Search for the cell housing the specified text and yield its [X, Y] center coordinate. 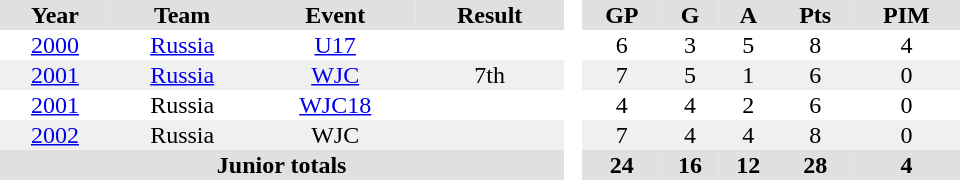
24 [622, 165]
U17 [335, 45]
GP [622, 15]
A [748, 15]
Team [182, 15]
7th [490, 75]
PIM [906, 15]
WJC18 [335, 105]
Event [335, 15]
2000 [55, 45]
28 [814, 165]
16 [690, 165]
Result [490, 15]
12 [748, 165]
Pts [814, 15]
2002 [55, 135]
Year [55, 15]
G [690, 15]
3 [690, 45]
Junior totals [282, 165]
1 [748, 75]
2 [748, 105]
